Return [X, Y] of the center of cell containing provided text 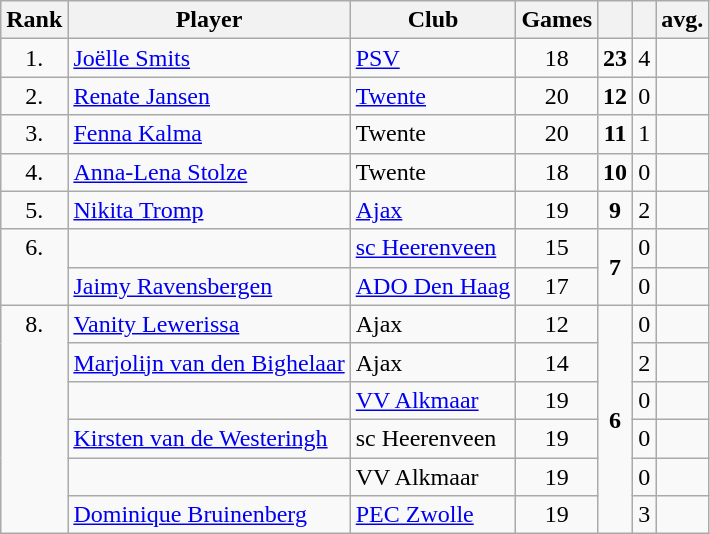
11 [616, 134]
10 [616, 172]
Anna-Lena Stolze [209, 172]
ADO Den Haag [433, 286]
Marjolijn van den Bighelaar [209, 362]
14 [557, 362]
PSV [433, 58]
23 [616, 58]
PEC Zwolle [433, 515]
1. [34, 58]
8. [34, 419]
1 [644, 134]
Player [209, 20]
Vanity Lewerissa [209, 324]
Kirsten van de Westeringh [209, 438]
3 [644, 515]
Games [557, 20]
4. [34, 172]
7 [616, 267]
15 [557, 248]
Dominique Bruinenberg [209, 515]
17 [557, 286]
6 [616, 419]
9 [616, 210]
6. [34, 267]
4 [644, 58]
Rank [34, 20]
Joëlle Smits [209, 58]
Jaimy Ravensbergen [209, 286]
3. [34, 134]
Nikita Tromp [209, 210]
5. [34, 210]
Renate Jansen [209, 96]
avg. [682, 20]
Club [433, 20]
Fenna Kalma [209, 134]
2. [34, 96]
